Provide the [X, Y] coordinate of the cell's center where the given text is located.  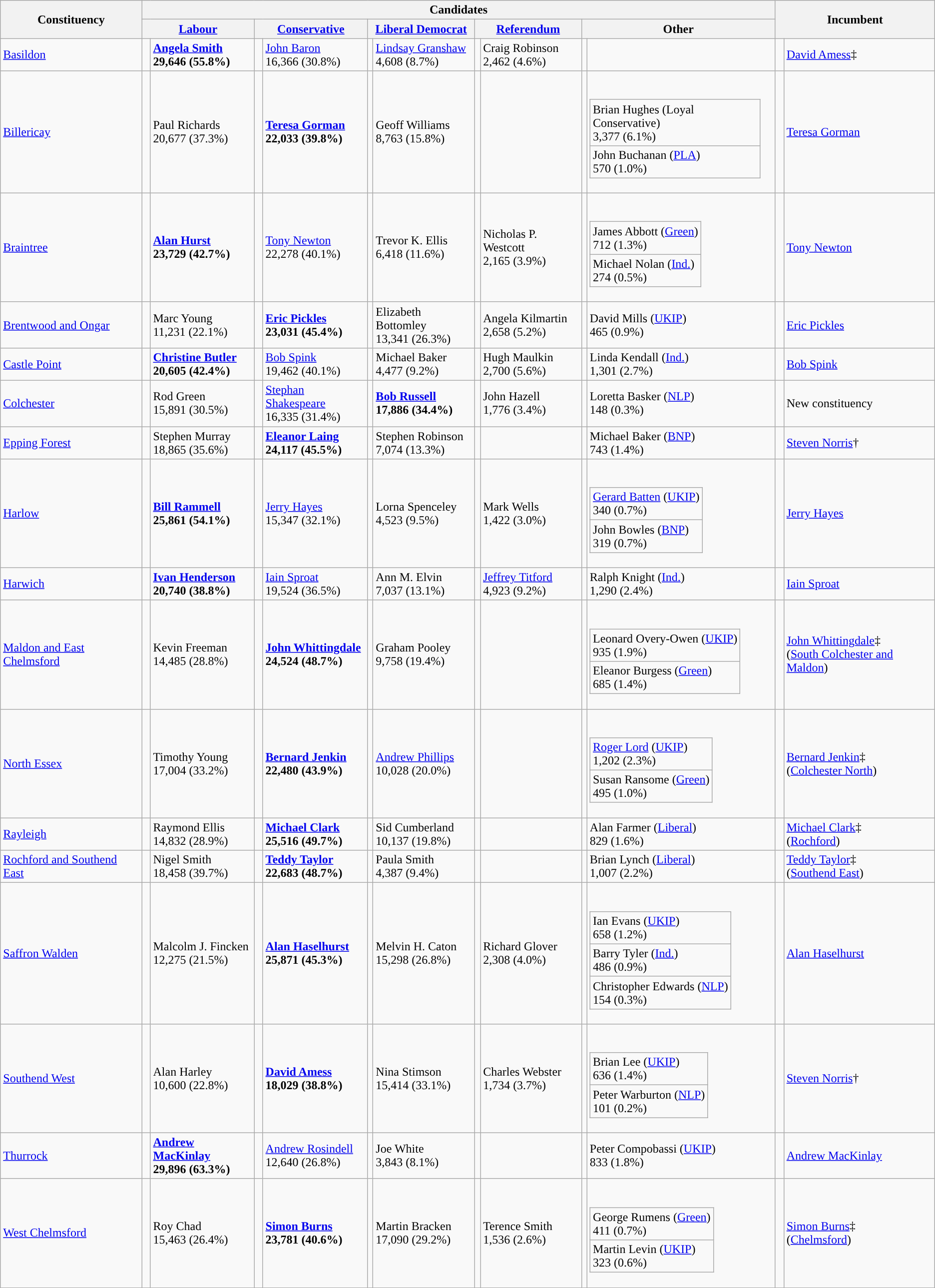
Alan Haselhurst25,871 (45.3%) [315, 953]
Christopher Edwards (NLP)154 (0.3%) [661, 992]
Martin Levin (UKIP)323 (0.6%) [652, 1256]
George Rumens (Green)411 (0.7%) [652, 1224]
Incumbent [855, 19]
Teresa Gorman22,033 (39.8%) [315, 132]
John Baron16,366 (30.8%) [315, 55]
Brian Lee (UKIP)636 (1.4%) [649, 1069]
Angela Smith29,646 (55.8%) [202, 55]
Bob Russell17,886 (34.4%) [424, 403]
John Whittingdale‡(South Colchester and Maldon) [859, 654]
Gerard Batten (UKIP)340 (0.7%) [646, 504]
Harlow [71, 514]
Ann M. Elvin7,037 (13.1%) [424, 584]
Stephen Robinson7,074 (13.3%) [424, 443]
Bob Spink19,462 (40.1%) [315, 364]
Susan Ransome (Green)495 (1.0%) [651, 786]
Conservative [311, 29]
Ian Evans (UKIP)658 (1.2%) Barry Tyler (Ind.)486 (0.9%) Christopher Edwards (NLP)154 (0.3%) [681, 953]
Tony Newton [859, 248]
Christine Butler20,605 (42.4%) [202, 364]
Brentwood and Ongar [71, 325]
Epping Forest [71, 443]
Constituency [71, 19]
Peter Compobassi (UKIP)833 (1.8%) [681, 1156]
Loretta Basker (NLP)148 (0.3%) [681, 403]
Raymond Ellis14,832 (28.9%) [202, 834]
David Amess‡ [859, 55]
Martin Bracken17,090 (29.2%) [424, 1233]
Brian Hughes (Loyal Conservative)3,377 (6.1%) John Buchanan (PLA)570 (1.0%) [681, 132]
David Mills (UKIP)465 (0.9%) [681, 325]
Brian Lynch (Liberal)1,007 (2.2%) [681, 866]
Liberal Democrat [422, 29]
Stephen Murray18,865 (35.6%) [202, 443]
Marc Young11,231 (22.1%) [202, 325]
Braintree [71, 248]
Iain Sproat [859, 584]
Teddy Taylor‡(Southend East) [859, 866]
Eleanor Burgess (Green)685 (1.4%) [665, 677]
John Buchanan (PLA)570 (1.0%) [675, 162]
John Whittingdale24,524 (48.7%) [315, 654]
Graham Pooley9,758 (19.4%) [424, 654]
Richard Glover2,308 (4.0%) [531, 953]
Nigel Smith18,458 (39.7%) [202, 866]
Michael Clark‡(Rochford) [859, 834]
David Amess18,029 (38.8%) [315, 1079]
Roy Chad15,463 (26.4%) [202, 1233]
Nicholas P. Westcott2,165 (3.9%) [531, 248]
Roger Lord (UKIP)1,202 (2.3%) [651, 753]
Gerard Batten (UKIP)340 (0.7%) John Bowles (BNP)319 (0.7%) [681, 514]
John Bowles (BNP)319 (0.7%) [646, 537]
John Hazell1,776 (3.4%) [531, 403]
Southend West [71, 1079]
Barry Tyler (Ind.)486 (0.9%) [661, 960]
West Chelmsford [71, 1233]
Simon Burns‡(Chelmsford) [859, 1233]
Elizabeth Bottomley13,341 (26.3%) [424, 325]
Harwich [71, 584]
Jerry Hayes15,347 (32.1%) [315, 514]
James Abbott (Green)712 (1.3%) Michael Nolan (Ind.)274 (0.5%) [681, 248]
Roger Lord (UKIP)1,202 (2.3%) Susan Ransome (Green)495 (1.0%) [681, 763]
Billericay [71, 132]
Kevin Freeman14,485 (28.8%) [202, 654]
Michael Baker4,477 (9.2%) [424, 364]
Castle Point [71, 364]
Terence Smith1,536 (2.6%) [531, 1233]
Timothy Young17,004 (33.2%) [202, 763]
Simon Burns23,781 (40.6%) [315, 1233]
Craig Robinson2,462 (4.6%) [531, 55]
James Abbott (Green)712 (1.3%) [646, 238]
North Essex [71, 763]
Jerry Hayes [859, 514]
Malcolm J. Fincken12,275 (21.5%) [202, 953]
Rayleigh [71, 834]
Bernard Jenkin‡(Colchester North) [859, 763]
Candidates [459, 10]
Bob Spink [859, 364]
Stephan Shakespeare16,335 (31.4%) [315, 403]
Andrew MacKinlay [859, 1156]
Melvin H. Caton15,298 (26.8%) [424, 953]
Lorna Spenceley4,523 (9.5%) [424, 514]
Tony Newton22,278 (40.1%) [315, 248]
Paula Smith4,387 (9.4%) [424, 866]
Eric Pickles [859, 325]
Rochford and Southend East [71, 866]
Eric Pickles23,031 (45.4%) [315, 325]
Maldon and East Chelmsford [71, 654]
Andrew MacKinlay29,896 (63.3%) [202, 1156]
Bernard Jenkin22,480 (43.9%) [315, 763]
Colchester [71, 403]
Joe White3,843 (8.1%) [424, 1156]
Brian Hughes (Loyal Conservative)3,377 (6.1%) [675, 122]
Other [678, 29]
Brian Lee (UKIP)636 (1.4%) Peter Warburton (NLP)101 (0.2%) [681, 1079]
Leonard Overy-Owen (UKIP)935 (1.9%) [665, 645]
Ian Evans (UKIP)658 (1.2%) [661, 927]
Jeffrey Titford4,923 (9.2%) [531, 584]
Ivan Henderson20,740 (38.8%) [202, 584]
Bill Rammell25,861 (54.1%) [202, 514]
Michael Baker (BNP)743 (1.4%) [681, 443]
Michael Nolan (Ind.)274 (0.5%) [646, 271]
Alan Harley10,600 (22.8%) [202, 1079]
Leonard Overy-Owen (UKIP)935 (1.9%) Eleanor Burgess (Green)685 (1.4%) [681, 654]
Saffron Walden [71, 953]
Michael Clark25,516 (49.7%) [315, 834]
Rod Green15,891 (30.5%) [202, 403]
Paul Richards20,677 (37.3%) [202, 132]
Alan Farmer (Liberal)829 (1.6%) [681, 834]
Teddy Taylor22,683 (48.7%) [315, 866]
Nina Stimson15,414 (33.1%) [424, 1079]
Eleanor Laing24,117 (45.5%) [315, 443]
Alan Hurst23,729 (42.7%) [202, 248]
New constituency [859, 403]
Alan Haselhurst [859, 953]
Labour [198, 29]
Ralph Knight (Ind.)1,290 (2.4%) [681, 584]
Basildon [71, 55]
Iain Sproat19,524 (36.5%) [315, 584]
George Rumens (Green)411 (0.7%) Martin Levin (UKIP)323 (0.6%) [681, 1233]
Lindsay Granshaw4,608 (8.7%) [424, 55]
Trevor K. Ellis6,418 (11.6%) [424, 248]
Geoff Williams8,763 (15.8%) [424, 132]
Andrew Rosindell12,640 (26.8%) [315, 1156]
Thurrock [71, 1156]
Peter Warburton (NLP)101 (0.2%) [649, 1101]
Hugh Maulkin2,700 (5.6%) [531, 364]
Andrew Phillips10,028 (20.0%) [424, 763]
Referendum [528, 29]
Mark Wells1,422 (3.0%) [531, 514]
Charles Webster1,734 (3.7%) [531, 1079]
Sid Cumberland10,137 (19.8%) [424, 834]
Angela Kilmartin2,658 (5.2%) [531, 325]
Linda Kendall (Ind.)1,301 (2.7%) [681, 364]
Teresa Gorman [859, 132]
